For the text-containing cell, return its midpoint in (x, y) coordinate format. 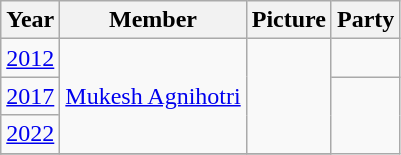
Year (30, 20)
2022 (30, 134)
2017 (30, 96)
Picture (288, 20)
2012 (30, 58)
Member (153, 20)
Party (365, 20)
Mukesh Agnihotri (153, 96)
